Locate the cell with the specified text and output its (X, Y) center coordinate. 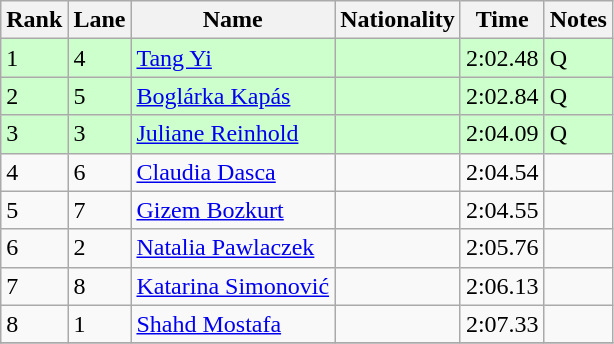
Juliane Reinhold (233, 134)
2:05.76 (502, 248)
Natalia Pawlaczek (233, 248)
2:02.84 (502, 96)
Katarina Simonović (233, 286)
Name (233, 20)
2:04.54 (502, 172)
Gizem Bozkurt (233, 210)
2:06.13 (502, 286)
Notes (578, 20)
2:04.55 (502, 210)
Claudia Dasca (233, 172)
Rank (34, 20)
Tang Yi (233, 58)
Nationality (398, 20)
2:04.09 (502, 134)
Lane (100, 20)
2:02.48 (502, 58)
Boglárka Kapás (233, 96)
2:07.33 (502, 324)
Time (502, 20)
Shahd Mostafa (233, 324)
